Return (x, y) of the center of cell containing provided text 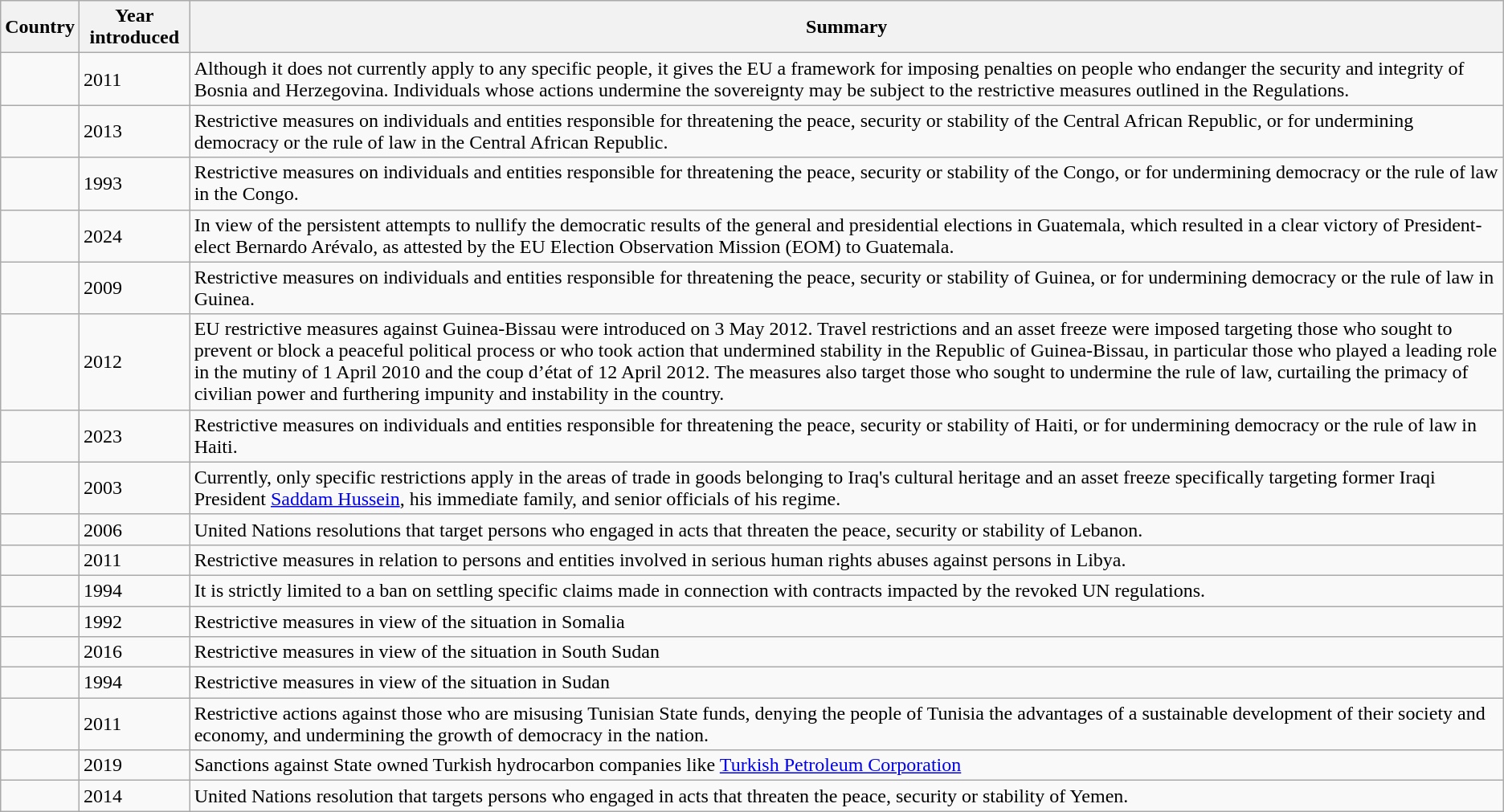
Restrictive measures in relation to persons and entities involved in serious human rights abuses against persons in Libya. (847, 560)
2016 (134, 652)
United Nations resolutions that target persons who engaged in acts that threaten the peace, security or stability of Lebanon. (847, 529)
1993 (134, 183)
Restrictive measures in view of the situation in Somalia (847, 621)
2012 (134, 361)
2019 (134, 765)
Restrictive measures in view of the situation in Sudan (847, 683)
Restrictive measures in view of the situation in South Sudan (847, 652)
2009 (134, 288)
2006 (134, 529)
2024 (134, 236)
Summary (847, 27)
2003 (134, 488)
Year introduced (134, 27)
2013 (134, 132)
United Nations resolution that targets persons who engaged in acts that threaten the peace, security or stability of Yemen. (847, 796)
2023 (134, 435)
Country (40, 27)
1992 (134, 621)
It is strictly limited to a ban on settling specific claims made in connection with contracts impacted by the revoked UN regulations. (847, 590)
2014 (134, 796)
Sanctions against State owned Turkish hydrocarbon companies like Turkish Petroleum Corporation (847, 765)
